Detect which cell encompasses the target text, then output its (x, y) center coordinate. 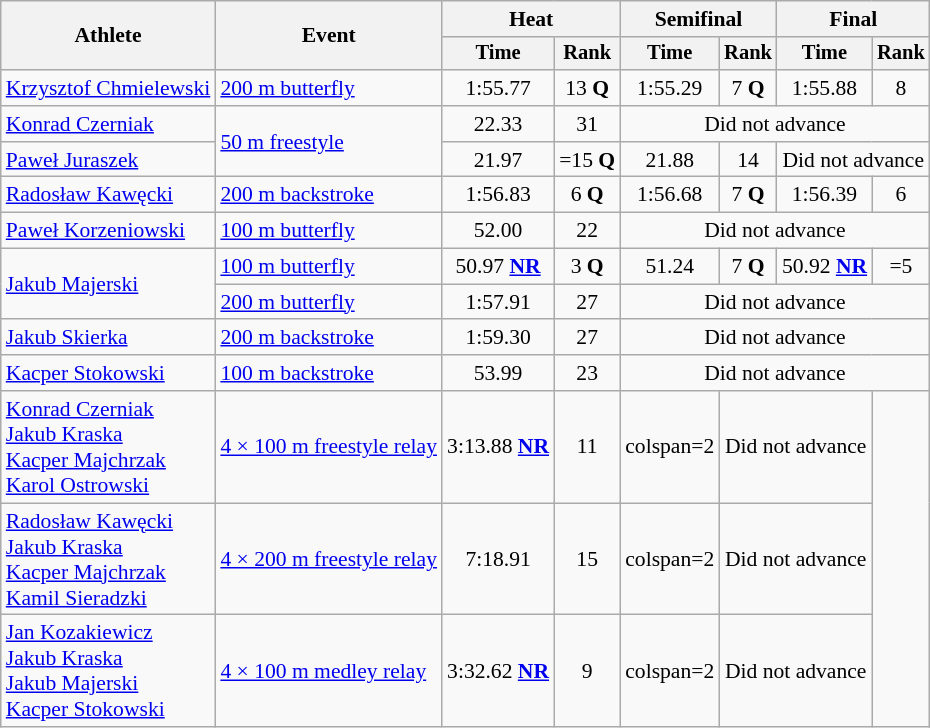
7:18.91 (498, 559)
Konrad CzerniakJakub KraskaKacper MajchrzakKarol Ostrowski (108, 447)
=15 Q (587, 160)
4 × 100 m medley relay (328, 671)
8 (901, 88)
50.92 NR (824, 267)
Event (328, 36)
3:32.62 NR (498, 671)
6 Q (587, 195)
1:56.68 (670, 195)
Paweł Korzeniowski (108, 231)
31 (587, 124)
Heat (531, 19)
21.88 (670, 160)
1:57.91 (498, 302)
1:55.88 (824, 88)
1:55.29 (670, 88)
4 × 100 m freestyle relay (328, 447)
14 (748, 160)
1:55.77 (498, 88)
52.00 (498, 231)
Radosław Kawęcki (108, 195)
Jan KozakiewiczJakub KraskaJakub MajerskiKacper Stokowski (108, 671)
53.99 (498, 373)
13 Q (587, 88)
Semifinal (698, 19)
50.97 NR (498, 267)
100 m backstroke (328, 373)
Final (854, 19)
51.24 (670, 267)
50 m freestyle (328, 142)
23 (587, 373)
Jakub Skierka (108, 338)
Jakub Majerski (108, 284)
Kacper Stokowski (108, 373)
1:59.30 (498, 338)
15 (587, 559)
Athlete (108, 36)
11 (587, 447)
Paweł Juraszek (108, 160)
9 (587, 671)
1:56.39 (824, 195)
=5 (901, 267)
Konrad Czerniak (108, 124)
22 (587, 231)
21.97 (498, 160)
22.33 (498, 124)
1:56.83 (498, 195)
6 (901, 195)
3 Q (587, 267)
Krzysztof Chmielewski (108, 88)
4 × 200 m freestyle relay (328, 559)
Radosław KawęckiJakub KraskaKacper MajchrzakKamil Sieradzki (108, 559)
3:13.88 NR (498, 447)
